Locate the cell with the specified text and output its [x, y] center coordinate. 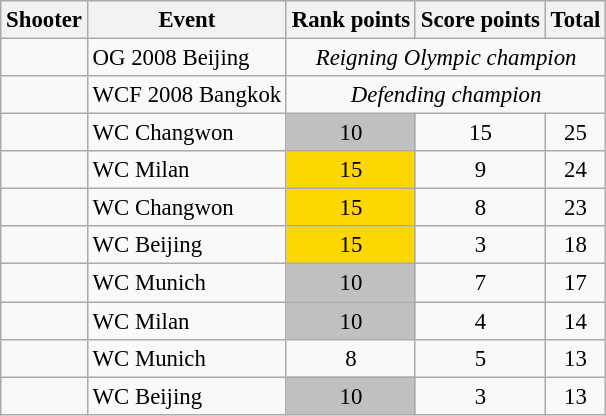
25 [575, 133]
Reigning Olympic champion [446, 58]
17 [575, 283]
Event [186, 20]
Defending champion [446, 95]
18 [575, 245]
9 [480, 170]
Rank points [350, 20]
Score points [480, 20]
24 [575, 170]
4 [480, 321]
Total [575, 20]
Shooter [44, 20]
5 [480, 358]
14 [575, 321]
OG 2008 Beijing [186, 58]
WCF 2008 Bangkok [186, 95]
23 [575, 208]
7 [480, 283]
